Locate the cell with the specified text and output its [X, Y] center coordinate. 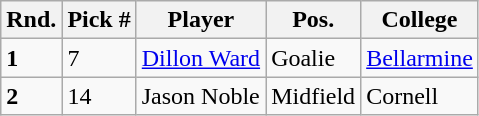
Rnd. [32, 20]
2 [32, 96]
Bellarmine [420, 58]
Jason Noble [200, 96]
7 [99, 58]
Goalie [314, 58]
1 [32, 58]
Pick # [99, 20]
Pos. [314, 20]
Player [200, 20]
14 [99, 96]
College [420, 20]
Dillon Ward [200, 58]
Midfield [314, 96]
Cornell [420, 96]
